Find where the given text appears and provide that cell's center as [x, y] coordinate. 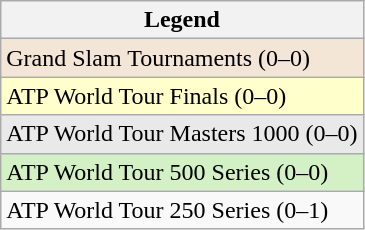
Legend [182, 20]
ATP World Tour 500 Series (0–0) [182, 172]
ATP World Tour Finals (0–0) [182, 96]
ATP World Tour Masters 1000 (0–0) [182, 134]
ATP World Tour 250 Series (0–1) [182, 210]
Grand Slam Tournaments (0–0) [182, 58]
